Scan for the cell matching the given text and deliver its (x, y) coordinate at center. 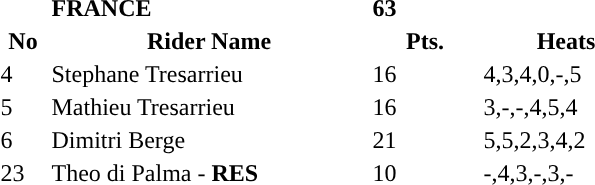
Rider Name (209, 41)
Pts. (425, 41)
Stephane Tresarrieu (209, 74)
Mathieu Tresarrieu (209, 107)
21 (425, 140)
Dimitri Berge (209, 140)
